Detect which cell encompasses the target text, then output its (x, y) center coordinate. 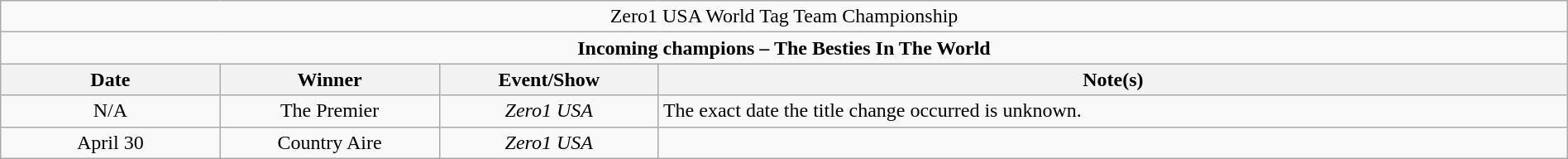
Note(s) (1113, 79)
Incoming champions – The Besties In The World (784, 48)
Winner (329, 79)
N/A (111, 111)
Country Aire (329, 142)
The exact date the title change occurred is unknown. (1113, 111)
Event/Show (549, 79)
The Premier (329, 111)
April 30 (111, 142)
Zero1 USA World Tag Team Championship (784, 17)
Date (111, 79)
